From the cell containing the given text, extract its center point as [x, y] coordinate. 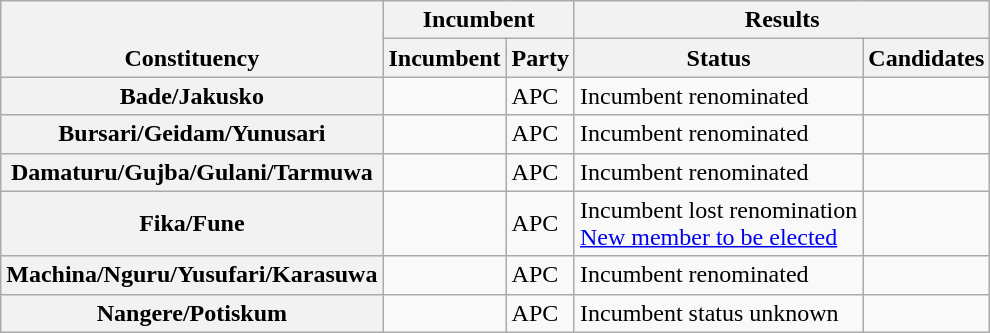
Incumbent status unknown [718, 313]
Fika/Fune [192, 224]
Status [718, 58]
Party [540, 58]
Nangere/Potiskum [192, 313]
Constituency [192, 39]
Results [782, 20]
Bade/Jakusko [192, 96]
Damaturu/Gujba/Gulani/Tarmuwa [192, 172]
Machina/Nguru/Yusufari/Karasuwa [192, 275]
Candidates [926, 58]
Incumbent lost renominationNew member to be elected [718, 224]
Bursari/Geidam/Yunusari [192, 134]
